Output the (X, Y) coordinate of the center of the cell containing the given text.  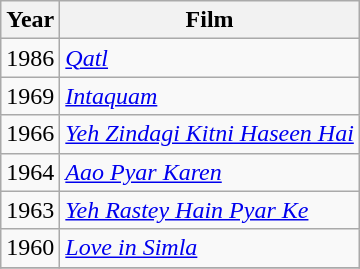
Qatl (210, 58)
Film (210, 20)
1963 (30, 210)
1966 (30, 134)
1969 (30, 96)
Year (30, 20)
Aao Pyar Karen (210, 172)
Yeh Rastey Hain Pyar Ke (210, 210)
1960 (30, 248)
Love in Simla (210, 248)
Yeh Zindagi Kitni Haseen Hai (210, 134)
Intaquam (210, 96)
1964 (30, 172)
1986 (30, 58)
